Extract the (X, Y) coordinate from the center of the cell holding the provided text.  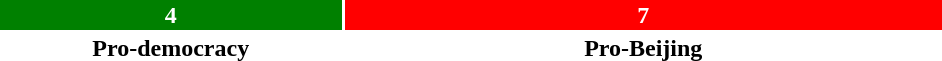
4 (171, 15)
7 (644, 15)
